Find where the given text appears and provide that cell's center as (x, y) coordinate. 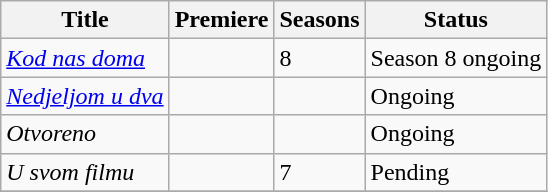
Status (456, 20)
8 (320, 58)
Premiere (222, 20)
Pending (456, 172)
Season 8 ongoing (456, 58)
Kod nas doma (85, 58)
7 (320, 172)
Seasons (320, 20)
Nedjeljom u dva (85, 96)
Otvoreno (85, 134)
Title (85, 20)
U svom filmu (85, 172)
